Identify which cell holds the provided text, then report its [x, y] central coordinate. 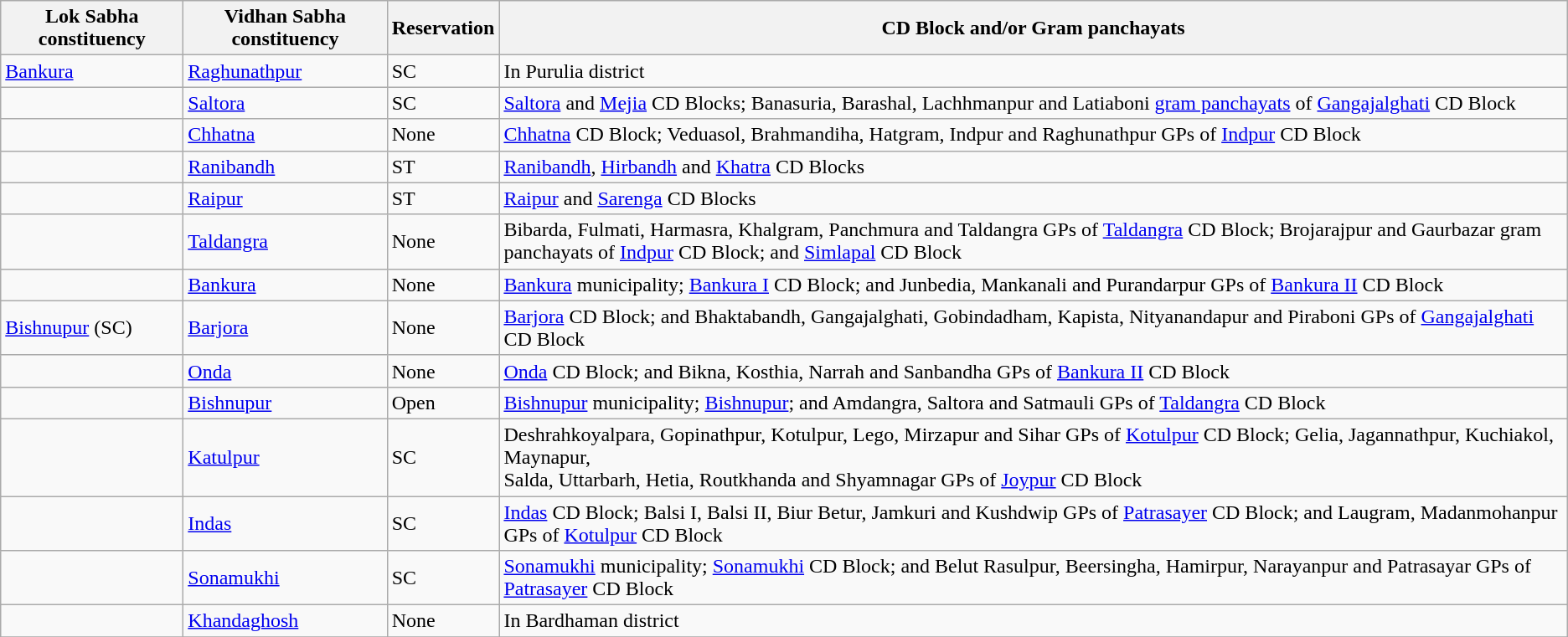
Chhatna CD Block; Veduasol, Brahmandiha, Hatgram, Indpur and Raghunathpur GPs of Indpur CD Block [1034, 135]
Barjora CD Block; and Bhaktabandh, Gangajalghati, Gobindadham, Kapista, Nityanandapur and Piraboni GPs of Gangajalghati CD Block [1034, 328]
Onda CD Block; and Bikna, Kosthia, Narrah and Sanbandha GPs of Bankura II CD Block [1034, 371]
Bishnupur [285, 403]
Indas [285, 522]
Ranibandh [285, 167]
Sonamukhi municipality; Sonamukhi CD Block; and Belut Rasulpur, Beersingha, Hamirpur, Narayanpur and Patrasayar GPs of Patrasayer CD Block [1034, 578]
Ranibandh, Hirbandh and Khatra CD Blocks [1034, 167]
Barjora [285, 328]
Lok Sabha constituency [92, 28]
Bishnupur (SC) [92, 328]
Saltora [285, 103]
Sonamukhi [285, 578]
Raghunathpur [285, 71]
Saltora and Mejia CD Blocks; Banasuria, Barashal, Lachhmanpur and Latiaboni gram panchayats of Gangajalghati CD Block [1034, 103]
Open [443, 403]
Katulpur [285, 457]
Bankura municipality; Bankura I CD Block; and Junbedia, Mankanali and Purandarpur GPs of Bankura II CD Block [1034, 285]
Raipur [285, 198]
Chhatna [285, 135]
Bishnupur municipality; Bishnupur; and Amdangra, Saltora and Satmauli GPs of Taldangra CD Block [1034, 403]
Vidhan Sabha constituency [285, 28]
Taldangra [285, 241]
In Purulia district [1034, 71]
Reservation [443, 28]
Raipur and Sarenga CD Blocks [1034, 198]
Onda [285, 371]
Indas CD Block; Balsi I, Balsi II, Biur Betur, Jamkuri and Kushdwip GPs of Patrasayer CD Block; and Laugram, Madanmohanpur GPs of Kotulpur CD Block [1034, 522]
Khandaghosh [285, 621]
CD Block and/or Gram panchayats [1034, 28]
In Bardhaman district [1034, 621]
